Identify which cell holds the provided text, then report its [x, y] central coordinate. 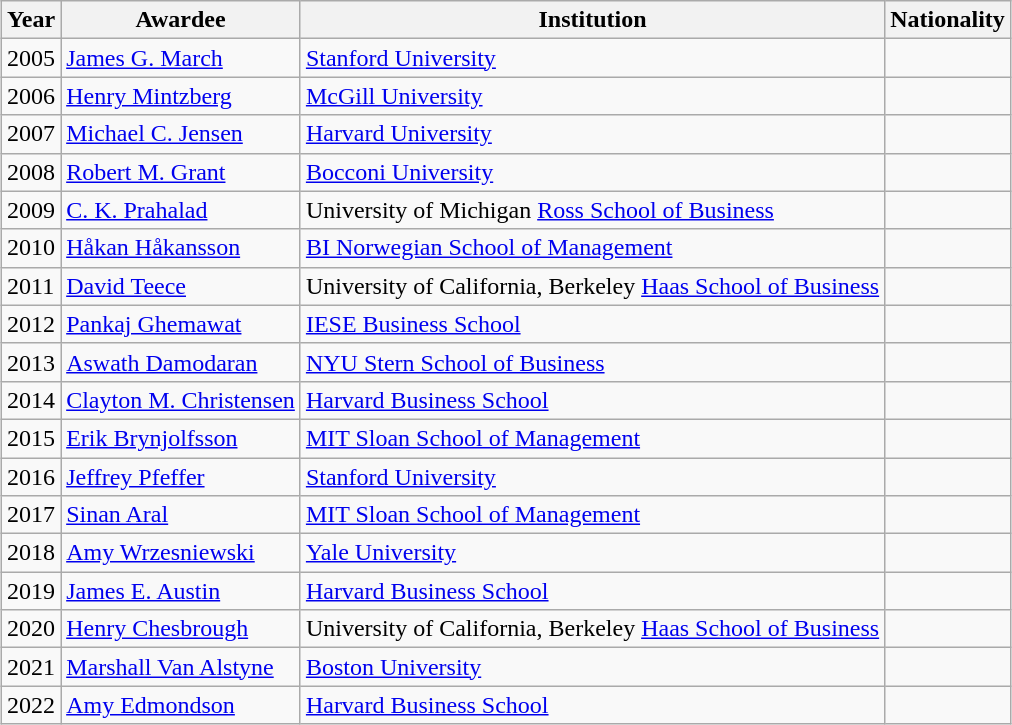
2016 [32, 477]
McGill University [592, 96]
Pankaj Ghemawat [181, 324]
2019 [32, 591]
2010 [32, 248]
2009 [32, 210]
Henry Chesbrough [181, 629]
2020 [32, 629]
Institution [592, 20]
2007 [32, 134]
Harvard University [592, 134]
C. K. Prahalad [181, 210]
University of Michigan Ross School of Business [592, 210]
Michael C. Jensen [181, 134]
Aswath Damodaran [181, 362]
2006 [32, 96]
2012 [32, 324]
Awardee [181, 20]
Jeffrey Pfeffer [181, 477]
Sinan Aral [181, 515]
IESE Business School [592, 324]
James E. Austin [181, 591]
Marshall Van Alstyne [181, 667]
Clayton M. Christensen [181, 400]
2013 [32, 362]
Henry Mintzberg [181, 96]
Year [32, 20]
2014 [32, 400]
David Teece [181, 286]
2021 [32, 667]
2005 [32, 58]
2018 [32, 553]
2011 [32, 286]
James G. March [181, 58]
Amy Wrzesniewski [181, 553]
2022 [32, 705]
Håkan Håkansson [181, 248]
Robert M. Grant [181, 172]
Erik Brynjolfsson [181, 438]
Yale University [592, 553]
Boston University [592, 667]
NYU Stern School of Business [592, 362]
2017 [32, 515]
Bocconi University [592, 172]
Nationality [948, 20]
2008 [32, 172]
2015 [32, 438]
Amy Edmondson [181, 705]
BI Norwegian School of Management [592, 248]
